Find where the given text appears and provide that cell's center as (x, y) coordinate. 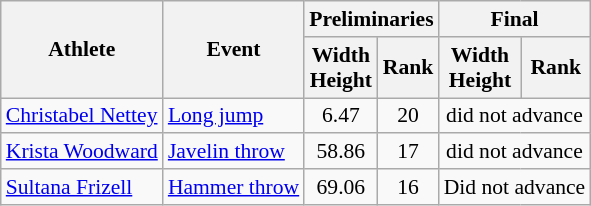
17 (408, 152)
16 (408, 187)
Athlete (82, 50)
20 (408, 116)
Did not advance (515, 187)
Sultana Frizell (82, 187)
6.47 (340, 116)
69.06 (340, 187)
Hammer throw (234, 187)
58.86 (340, 152)
Event (234, 50)
Long jump (234, 116)
Preliminaries (371, 19)
Final (515, 19)
Christabel Nettey (82, 116)
Krista Woodward (82, 152)
Javelin throw (234, 152)
